For the text-containing cell, return its midpoint in (x, y) coordinate format. 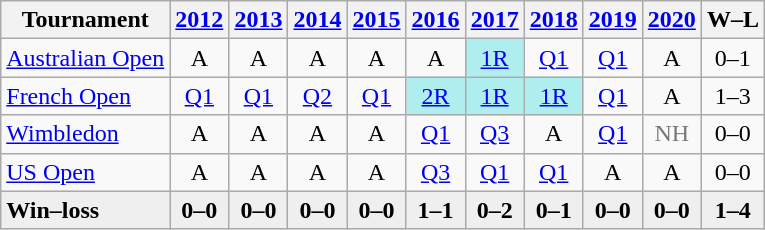
2012 (200, 20)
French Open (86, 96)
2020 (672, 20)
1–4 (732, 210)
0–2 (494, 210)
NH (672, 134)
W–L (732, 20)
1–1 (436, 210)
2019 (612, 20)
Australian Open (86, 58)
2017 (494, 20)
Win–loss (86, 210)
2015 (376, 20)
1–3 (732, 96)
2R (436, 96)
2016 (436, 20)
US Open (86, 172)
Wimbledon (86, 134)
2018 (554, 20)
Q2 (318, 96)
Tournament (86, 20)
2014 (318, 20)
2013 (258, 20)
